Find where the given text appears and provide that cell's center as [x, y] coordinate. 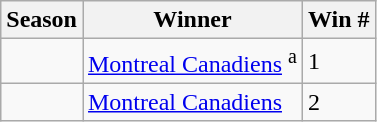
Montreal Canadiens [192, 102]
Winner [192, 20]
2 [338, 102]
Season [42, 20]
Montreal Canadiens a [192, 62]
1 [338, 62]
Win # [338, 20]
